Return the [X, Y] coordinate for the center point of the cell that contains the specified text.  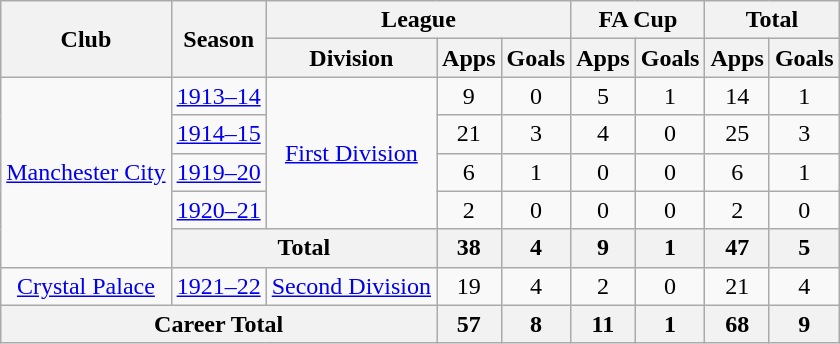
Second Division [351, 286]
38 [469, 248]
Season [218, 39]
1920–21 [218, 210]
League [418, 20]
57 [469, 324]
1914–15 [218, 134]
68 [737, 324]
11 [603, 324]
Club [86, 39]
25 [737, 134]
1921–22 [218, 286]
First Division [351, 153]
1913–14 [218, 96]
Division [351, 58]
Crystal Palace [86, 286]
47 [737, 248]
1919–20 [218, 172]
Career Total [219, 324]
8 [536, 324]
14 [737, 96]
Manchester City [86, 172]
19 [469, 286]
FA Cup [638, 20]
